Determine the [x, y] coordinate at the center of the cell enclosing the given text.  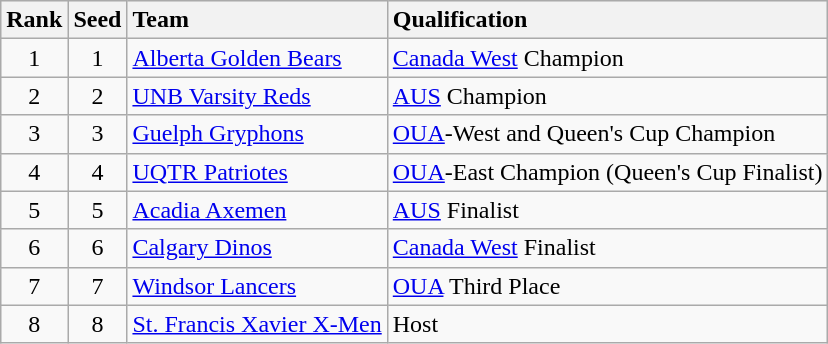
Alberta Golden Bears [257, 58]
Rank [34, 20]
OUA-West and Queen's Cup Champion [608, 134]
Host [608, 324]
Windsor Lancers [257, 286]
St. Francis Xavier X-Men [257, 324]
Calgary Dinos [257, 248]
UNB Varsity Reds [257, 96]
OUA-East Champion (Queen's Cup Finalist) [608, 172]
Canada West Champion [608, 58]
AUS Champion [608, 96]
AUS Finalist [608, 210]
Canada West Finalist [608, 248]
UQTR Patriotes [257, 172]
Seed [98, 20]
Qualification [608, 20]
OUA Third Place [608, 286]
Acadia Axemen [257, 210]
Team [257, 20]
Guelph Gryphons [257, 134]
